Determine the (x, y) coordinate at the center of the cell enclosing the given text.  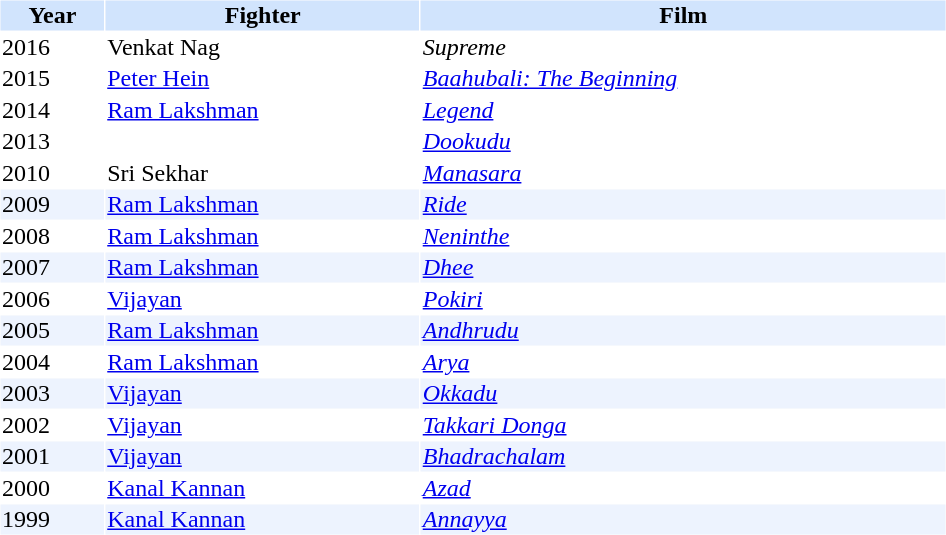
Andhrudu (683, 331)
Annayya (683, 519)
Neninthe (683, 236)
Manasara (683, 173)
2002 (52, 425)
Pokiri (683, 299)
Dookudu (683, 141)
Film (683, 15)
2006 (52, 299)
Baahubali: The Beginning (683, 79)
2016 (52, 47)
Ride (683, 205)
2010 (52, 173)
2009 (52, 205)
Fighter (263, 15)
Legend (683, 110)
2007 (52, 267)
Arya (683, 362)
2005 (52, 331)
Supreme (683, 47)
2008 (52, 236)
Dhee (683, 267)
Venkat Nag (263, 47)
Takkari Donga (683, 425)
2015 (52, 79)
Okkadu (683, 393)
Year (52, 15)
2001 (52, 457)
2004 (52, 362)
2013 (52, 141)
Sri Sekhar (263, 173)
2003 (52, 393)
2000 (52, 488)
2014 (52, 110)
Bhadrachalam (683, 457)
Azad (683, 488)
1999 (52, 519)
Peter Hein (263, 79)
